Return the [X, Y] coordinate for the center point of the cell that contains the specified text.  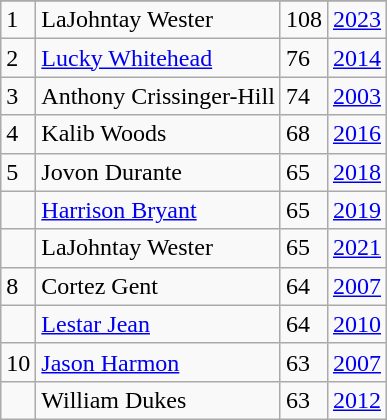
8 [18, 286]
2023 [356, 20]
Anthony Crissinger-Hill [158, 96]
4 [18, 134]
2021 [356, 248]
Kalib Woods [158, 134]
Harrison Bryant [158, 210]
2003 [356, 96]
2010 [356, 324]
William Dukes [158, 400]
Jovon Durante [158, 172]
3 [18, 96]
2012 [356, 400]
68 [304, 134]
108 [304, 20]
Cortez Gent [158, 286]
1 [18, 20]
2 [18, 58]
10 [18, 362]
Lucky Whitehead [158, 58]
2014 [356, 58]
Jason Harmon [158, 362]
74 [304, 96]
5 [18, 172]
2018 [356, 172]
76 [304, 58]
Lestar Jean [158, 324]
2019 [356, 210]
2016 [356, 134]
